Return the [X, Y] coordinate for the center point of the cell that contains the specified text.  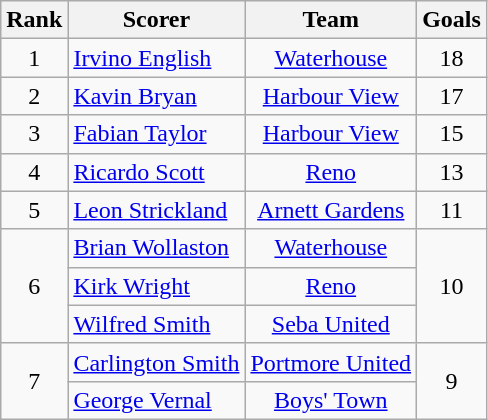
6 [34, 286]
Wilfred Smith [156, 324]
Irvino English [156, 58]
Brian Wollaston [156, 248]
5 [34, 210]
Kavin Bryan [156, 96]
Goals [452, 20]
7 [34, 381]
18 [452, 58]
13 [452, 172]
3 [34, 134]
10 [452, 286]
17 [452, 96]
Scorer [156, 20]
1 [34, 58]
11 [452, 210]
Carlington Smith [156, 362]
Rank [34, 20]
George Vernal [156, 400]
15 [452, 134]
9 [452, 381]
Boys' Town [331, 400]
4 [34, 172]
Seba United [331, 324]
Kirk Wright [156, 286]
Fabian Taylor [156, 134]
Team [331, 20]
Leon Strickland [156, 210]
Ricardo Scott [156, 172]
Portmore United [331, 362]
2 [34, 96]
Arnett Gardens [331, 210]
